Pinpoint the cell where the given text exists, returning its [x, y] midpoint coordinate. 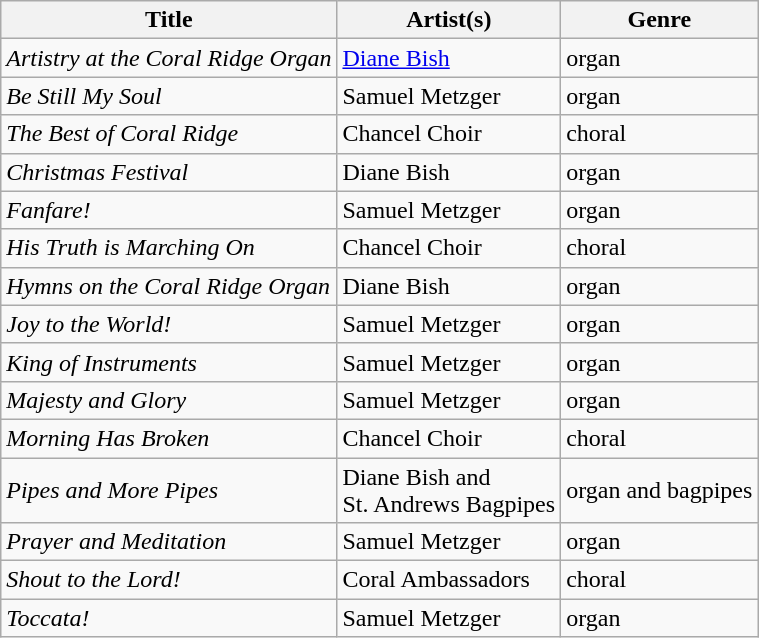
Diane Bish andSt. Andrews Bagpipes [449, 490]
King of Instruments [169, 362]
Pipes and More Pipes [169, 490]
Artist(s) [449, 20]
Artistry at the Coral Ridge Organ [169, 58]
Majesty and Glory [169, 400]
Coral Ambassadors [449, 580]
Hymns on the Coral Ridge Organ [169, 286]
Morning Has Broken [169, 438]
His Truth is Marching On [169, 248]
Shout to the Lord! [169, 580]
Prayer and Meditation [169, 542]
Christmas Festival [169, 172]
Be Still My Soul [169, 96]
Title [169, 20]
Toccata! [169, 618]
Joy to the World! [169, 324]
Fanfare! [169, 210]
organ and bagpipes [660, 490]
Genre [660, 20]
The Best of Coral Ridge [169, 134]
